Provide the [x, y] coordinate of the cell's center where the given text is located.  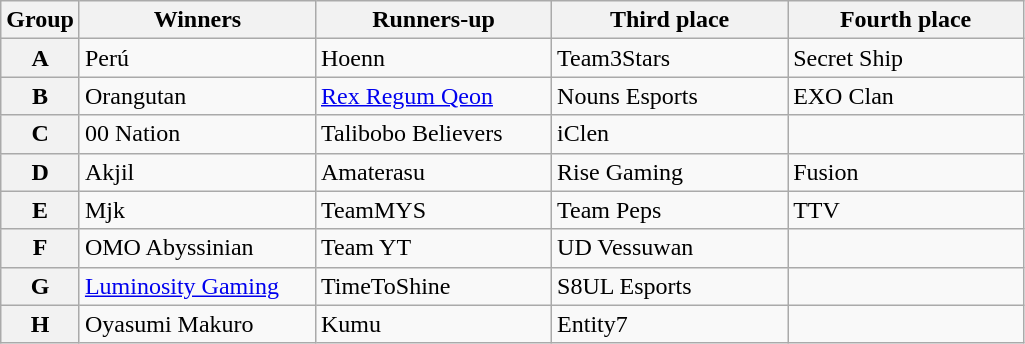
Runners-up [433, 20]
Hoenn [433, 58]
H [40, 324]
Nouns Esports [670, 96]
B [40, 96]
Kumu [433, 324]
TimeToShine [433, 286]
Orangutan [197, 96]
Amaterasu [433, 172]
Oyasumi Makuro [197, 324]
Mjk [197, 210]
Fusion [906, 172]
Entity7 [670, 324]
Fourth place [906, 20]
C [40, 134]
Winners [197, 20]
S8UL Esports [670, 286]
Rex Regum Qeon [433, 96]
Team YT [433, 248]
Team Peps [670, 210]
Rise Gaming [670, 172]
Luminosity Gaming [197, 286]
OMO Abyssinian [197, 248]
TTV [906, 210]
D [40, 172]
Third place [670, 20]
G [40, 286]
iClen [670, 134]
Talibobo Believers [433, 134]
UD Vessuwan [670, 248]
Team3Stars [670, 58]
Perú [197, 58]
E [40, 210]
Group [40, 20]
F [40, 248]
A [40, 58]
Secret Ship [906, 58]
00 Nation [197, 134]
EXO Clan [906, 96]
TeamMYS [433, 210]
Akjil [197, 172]
